Extract the (x, y) coordinate from the center of the cell holding the provided text.  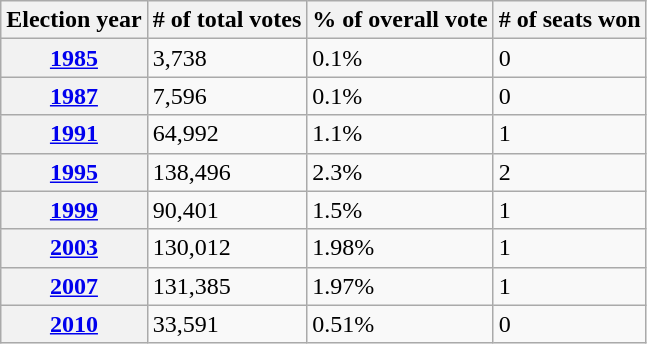
Election year (74, 20)
130,012 (227, 248)
0.51% (400, 324)
2 (570, 172)
2010 (74, 324)
1985 (74, 58)
2007 (74, 286)
138,496 (227, 172)
1.5% (400, 210)
2.3% (400, 172)
131,385 (227, 286)
1999 (74, 210)
1995 (74, 172)
33,591 (227, 324)
1987 (74, 96)
1.98% (400, 248)
1.97% (400, 286)
1991 (74, 134)
# of seats won (570, 20)
% of overall vote (400, 20)
2003 (74, 248)
# of total votes (227, 20)
90,401 (227, 210)
7,596 (227, 96)
1.1% (400, 134)
64,992 (227, 134)
3,738 (227, 58)
